Output the (x, y) coordinate of the center of the cell containing the given text.  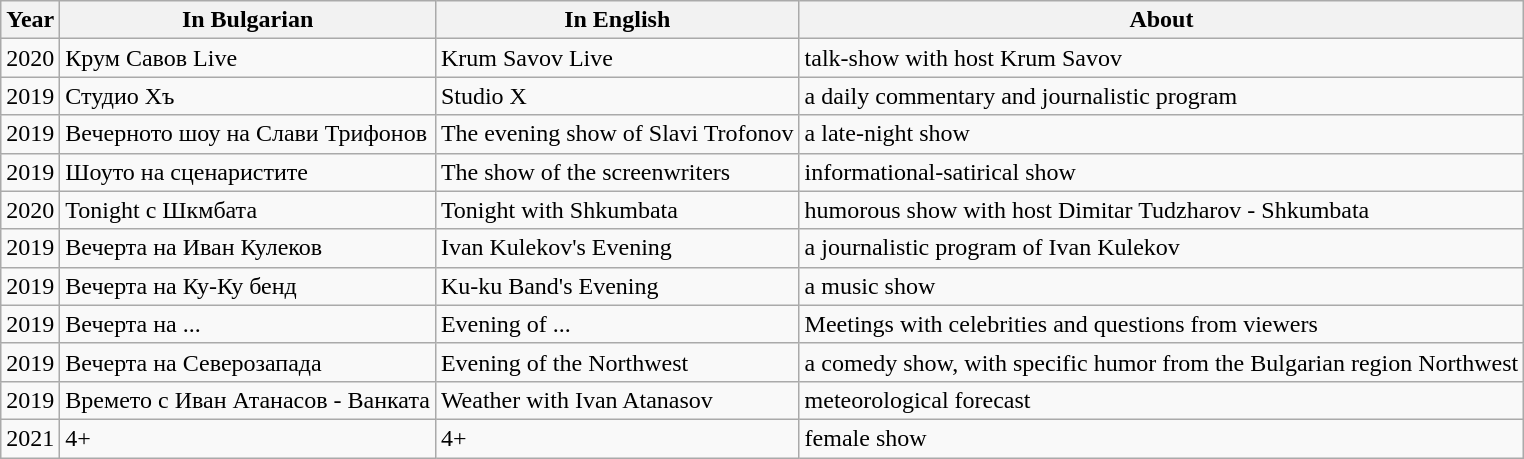
About (1162, 20)
In Bulgarian (248, 20)
In English (617, 20)
2021 (30, 438)
Studio X (617, 96)
Крум Савов Live (248, 58)
The evening show of Slavi Trofonov (617, 134)
Студио Хъ (248, 96)
Tonight with Shkumbata (617, 210)
Шоуто на сценаристите (248, 172)
Ivan Kulekov's Evening (617, 248)
humorous show with host Dimitar Tudzharov - Shkumbata (1162, 210)
female show (1162, 438)
Вечерта на ... (248, 324)
Tonight с Шкмбата (248, 210)
a comedy show, with specific humor from the Bulgarian region Northwest (1162, 362)
Meetings with celebrities and questions from viewers (1162, 324)
talk-show with host Krum Savov (1162, 58)
informational-satirical show (1162, 172)
Времето с Иван Атанасов - Ванката (248, 400)
Year (30, 20)
Evening of ... (617, 324)
a daily commentary and journalistic program (1162, 96)
meteorological forecast (1162, 400)
Evening of the Northwest (617, 362)
Вечерта на Северозапада (248, 362)
a late-night show (1162, 134)
Вечерта на Иван Кулеков (248, 248)
Weather with Ivan Atanasov (617, 400)
The show of the screenwriters (617, 172)
Krum Savov Live (617, 58)
Вечерното шоу на Слави Трифонов (248, 134)
a journalistic program of Ivan Kulekov (1162, 248)
Вечерта на Ку-Ку бенд (248, 286)
Ku-ku Band's Evening (617, 286)
a music show (1162, 286)
